For the text-containing cell, return its midpoint in [X, Y] coordinate format. 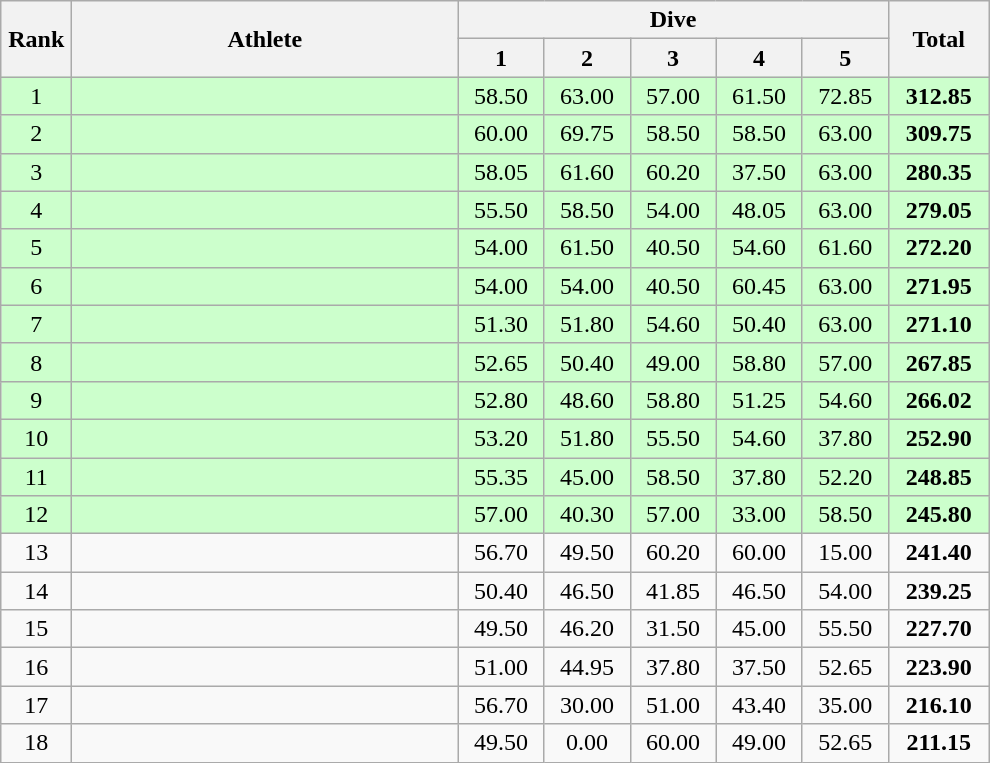
271.10 [938, 324]
271.95 [938, 286]
211.15 [938, 743]
52.20 [845, 477]
11 [36, 477]
55.35 [501, 477]
7 [36, 324]
31.50 [673, 629]
8 [36, 362]
43.40 [759, 705]
15 [36, 629]
227.70 [938, 629]
17 [36, 705]
53.20 [501, 438]
272.20 [938, 248]
72.85 [845, 96]
223.90 [938, 667]
33.00 [759, 515]
267.85 [938, 362]
30.00 [587, 705]
266.02 [938, 400]
239.25 [938, 591]
60.45 [759, 286]
Rank [36, 39]
245.80 [938, 515]
9 [36, 400]
312.85 [938, 96]
52.80 [501, 400]
44.95 [587, 667]
279.05 [938, 210]
241.40 [938, 553]
14 [36, 591]
Athlete [265, 39]
0.00 [587, 743]
48.05 [759, 210]
252.90 [938, 438]
48.60 [587, 400]
18 [36, 743]
216.10 [938, 705]
6 [36, 286]
309.75 [938, 134]
69.75 [587, 134]
Total [938, 39]
35.00 [845, 705]
12 [36, 515]
46.20 [587, 629]
51.30 [501, 324]
248.85 [938, 477]
Dive [673, 20]
40.30 [587, 515]
51.25 [759, 400]
16 [36, 667]
13 [36, 553]
58.05 [501, 172]
280.35 [938, 172]
15.00 [845, 553]
41.85 [673, 591]
10 [36, 438]
